Provide the [X, Y] coordinate of the cell's center where the given text is located.  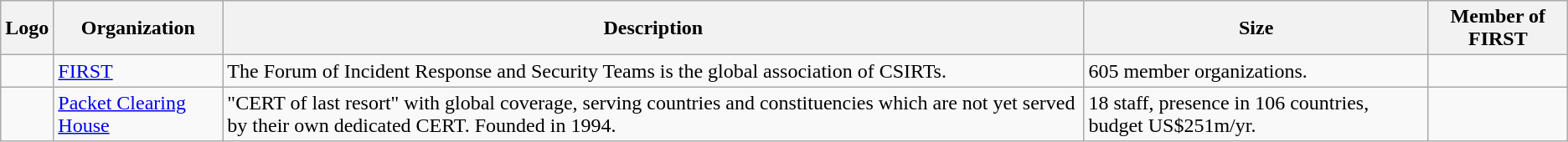
FIRST [138, 71]
The Forum of Incident Response and Security Teams is the global association of CSIRTs. [653, 71]
Member of FIRST [1498, 28]
18 staff, presence in 106 countries, budget US$251m/yr. [1256, 114]
605 member organizations. [1256, 71]
Logo [27, 28]
Packet Clearing House [138, 114]
Organization [138, 28]
Description [653, 28]
Size [1256, 28]
